Return the [X, Y] coordinate for the center point of the cell that contains the specified text.  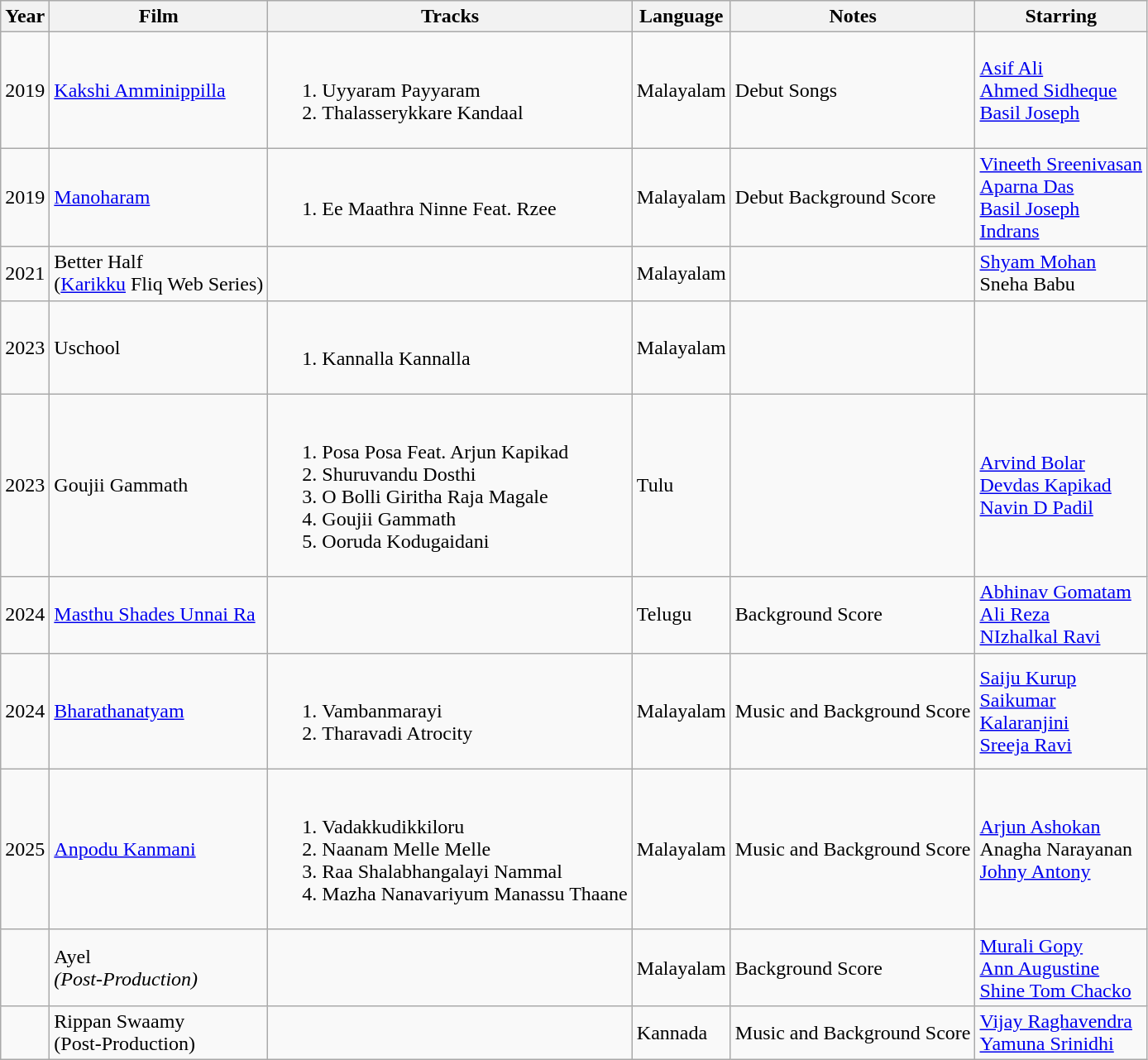
Bharathanatyam [159, 711]
Tulu [682, 485]
Anpodu Kanmani [159, 849]
Manoharam [159, 197]
Ayel(Post-Production) [159, 967]
Debut Background Score [853, 197]
Arjun AshokanAnagha NarayananJohny Antony [1061, 849]
Rippan Swaamy(Post-Production) [159, 1033]
Vineeth SreenivasanAparna DasBasil JosephIndrans [1061, 197]
2021 [25, 273]
Debut Songs [853, 90]
Masthu Shades Unnai Ra [159, 615]
Kannada [682, 1033]
Better Half(Karikku Fliq Web Series) [159, 273]
Film [159, 17]
VambanmarayiTharavadi Atrocity [450, 711]
Ee Maathra Ninne Feat. Rzee [450, 197]
Language [682, 17]
VadakkudikkiloruNaanam Melle MelleRaa Shalabhangalayi NammalMazha Nanavariyum Manassu Thaane [450, 849]
Saiju KurupSaikumarKalaranjiniSreeja Ravi [1061, 711]
Abhinav GomatamAli RezaNIzhalkal Ravi [1061, 615]
Asif AliAhmed SidhequeBasil Joseph [1061, 90]
Shyam MohanSneha Babu [1061, 273]
Vijay RaghavendraYamuna Srinidhi [1061, 1033]
Uschool [159, 348]
Posa Posa Feat. Arjun KapikadShuruvandu DosthiO Bolli Giritha Raja MagaleGoujii GammathOoruda Kodugaidani [450, 485]
Goujii Gammath [159, 485]
Uyyaram PayyaramThalasserykkare Kandaal [450, 90]
Murali GopyAnn AugustineShine Tom Chacko [1061, 967]
Tracks [450, 17]
2025 [25, 849]
Arvind BolarDevdas KapikadNavin D Padil [1061, 485]
Kannalla Kannalla [450, 348]
Kakshi Amminippilla [159, 90]
Notes [853, 17]
Telugu [682, 615]
Starring [1061, 17]
Year [25, 17]
